Find where the given text appears and provide that cell's center as (x, y) coordinate. 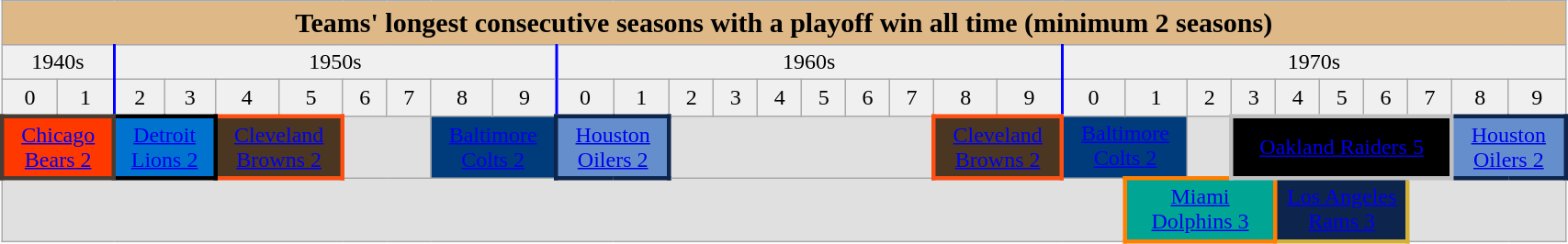
Teams' longest consecutive seasons with a playoff win all time (minimum 2 seasons) (784, 23)
1960s (809, 62)
Oakland Raiders 5 (1342, 147)
Chicago Bears 2 (58, 147)
1970s (1314, 62)
Los Angeles Rams 3 (1342, 209)
Detroit Lions 2 (164, 147)
1940s (58, 62)
Miami Dolphins 3 (1200, 209)
1950s (334, 62)
